Provide the (x, y) coordinate of the cell's center where the given text is located.  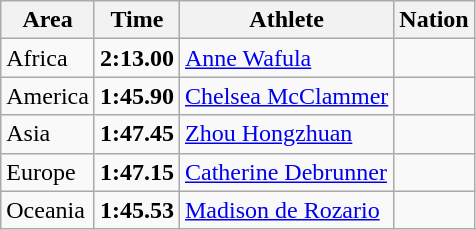
Africa (48, 58)
2:13.00 (136, 58)
1:47.45 (136, 134)
Nation (434, 20)
1:45.90 (136, 96)
1:45.53 (136, 210)
Time (136, 20)
America (48, 96)
Chelsea McClammer (286, 96)
Zhou Hongzhuan (286, 134)
Europe (48, 172)
1:47.15 (136, 172)
Anne Wafula (286, 58)
Madison de Rozario (286, 210)
Area (48, 20)
Catherine Debrunner (286, 172)
Oceania (48, 210)
Asia (48, 134)
Athlete (286, 20)
